Find where the given text appears and provide that cell's center as (X, Y) coordinate. 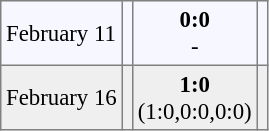
February 11 (62, 33)
1:0(1:0,0:0,0:0) (194, 97)
February 16 (62, 97)
0:0- (194, 33)
